Output the [x, y] coordinate of the center of the cell containing the given text.  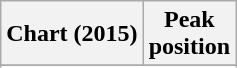
Peakposition [189, 34]
Chart (2015) [72, 34]
